Detect which cell encompasses the target text, then output its (x, y) center coordinate. 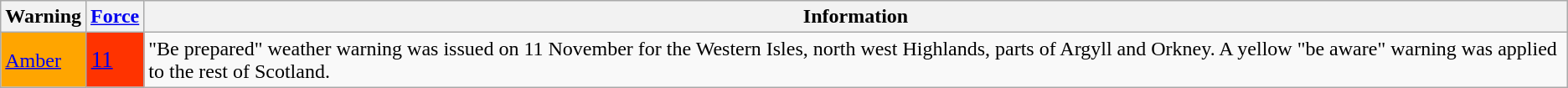
Force (116, 17)
Warning (44, 17)
Amber (44, 60)
Information (856, 17)
11 (116, 60)
